Scan for the cell matching the given text and deliver its [X, Y] coordinate at center. 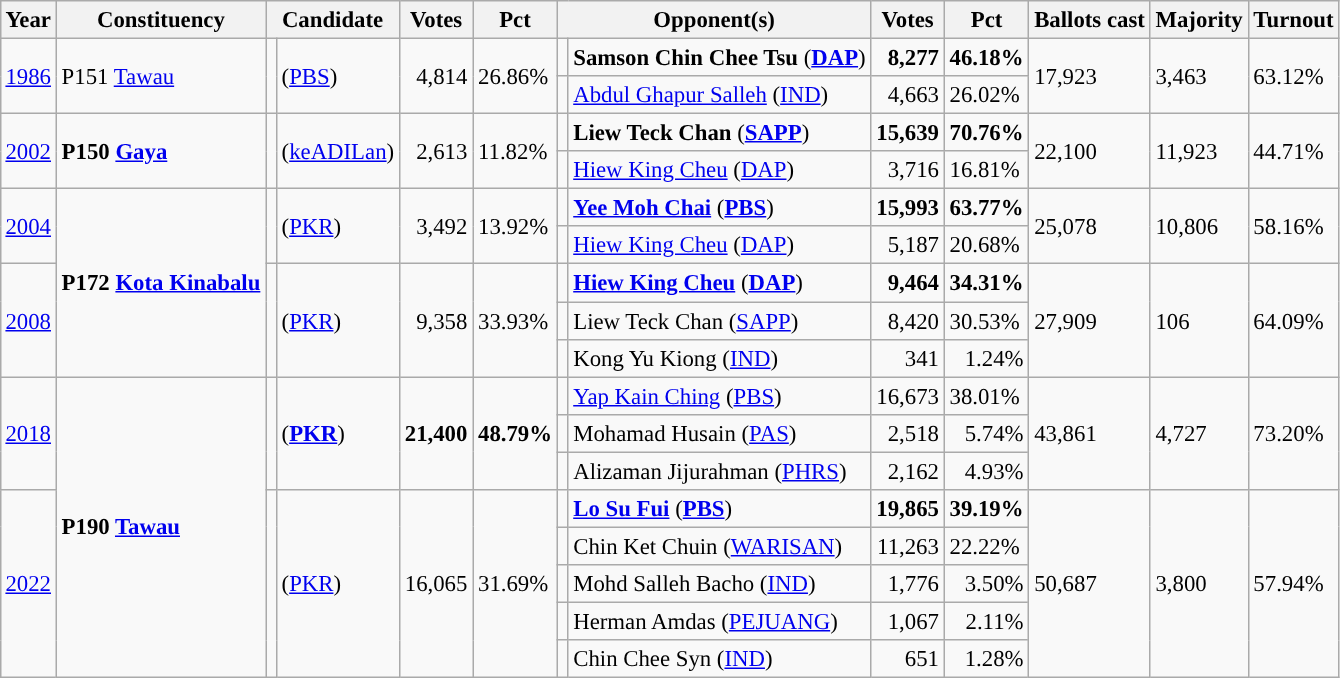
16,673 [908, 396]
Abdul Ghapur Salleh (IND) [720, 95]
Herman Amdas (PEJUANG) [720, 621]
2,518 [908, 433]
2,162 [908, 471]
2022 [28, 583]
39.19% [986, 508]
9,464 [908, 283]
19,865 [908, 508]
11,923 [1199, 152]
48.79% [516, 434]
50,687 [1090, 583]
3,800 [1199, 583]
5,187 [908, 245]
15,639 [908, 133]
1.24% [986, 358]
63.12% [1294, 76]
Alizaman Jijurahman (PHRS) [720, 471]
(keADILan) [338, 152]
10,806 [1199, 226]
16,065 [436, 583]
Chin Ket Chuin (WARISAN) [720, 546]
22,100 [1090, 152]
Constituency [160, 20]
26.86% [516, 76]
P172 Kota Kinabalu [160, 283]
Chin Chee Syn (IND) [720, 659]
Turnout [1294, 20]
4,814 [436, 76]
1,776 [908, 584]
58.16% [1294, 226]
3,492 [436, 226]
Samson Chin Chee Tsu (DAP) [720, 57]
5.74% [986, 433]
43,861 [1090, 434]
2,613 [436, 152]
8,277 [908, 57]
4,663 [908, 95]
11,263 [908, 546]
Lo Su Fui (PBS) [720, 508]
651 [908, 659]
Year [28, 20]
1.28% [986, 659]
2.11% [986, 621]
57.94% [1294, 583]
25,078 [1090, 226]
64.09% [1294, 320]
13.92% [516, 226]
2002 [28, 152]
P151 Tawau [160, 76]
Opponent(s) [714, 20]
Candidate [333, 20]
1,067 [908, 621]
44.71% [1294, 152]
2008 [28, 320]
4,727 [1199, 434]
P190 Tawau [160, 528]
Mohd Salleh Bacho (IND) [720, 584]
2004 [28, 226]
P150 Gaya [160, 152]
70.76% [986, 133]
33.93% [516, 320]
15,993 [908, 208]
341 [908, 358]
Majority [1199, 20]
Yap Kain Ching (PBS) [720, 396]
22.22% [986, 546]
20.68% [986, 245]
16.81% [986, 170]
3,463 [1199, 76]
106 [1199, 320]
(PBS) [338, 76]
Mohamad Husain (PAS) [720, 433]
73.20% [1294, 434]
Ballots cast [1090, 20]
2018 [28, 434]
8,420 [908, 321]
27,909 [1090, 320]
1986 [28, 76]
21,400 [436, 434]
3,716 [908, 170]
4.93% [986, 471]
31.69% [516, 583]
Kong Yu Kiong (IND) [720, 358]
34.31% [986, 283]
3.50% [986, 584]
9,358 [436, 320]
17,923 [1090, 76]
Yee Moh Chai (PBS) [720, 208]
46.18% [986, 57]
63.77% [986, 208]
11.82% [516, 152]
38.01% [986, 396]
26.02% [986, 95]
30.53% [986, 321]
